Return (X, Y) of the center of cell containing provided text 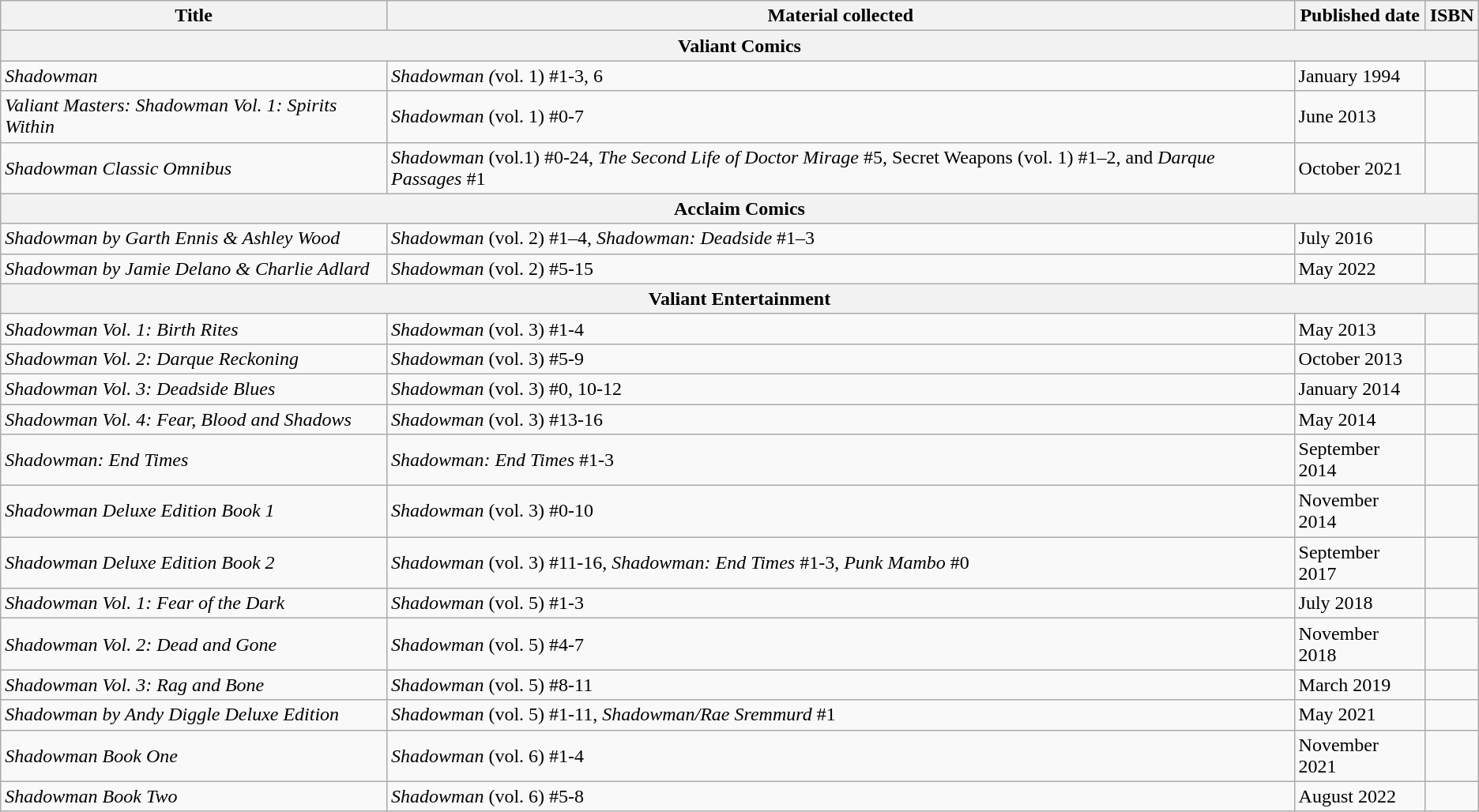
September 2017 (1360, 562)
May 2021 (1360, 715)
Shadowman (vol. 3) #5-9 (841, 359)
August 2022 (1360, 796)
Published date (1360, 16)
Shadowman: End Times #1-3 (841, 460)
October 2013 (1360, 359)
Shadowman by Andy Diggle Deluxe Edition (194, 715)
Shadowman by Jamie Delano & Charlie Adlard (194, 269)
May 2013 (1360, 329)
Shadowman (194, 76)
Shadowman (vol.1) #0-24, The Second Life of Doctor Mirage #5, Secret Weapons (vol. 1) #1–2, and Darque Passages #1 (841, 167)
July 2018 (1360, 603)
Shadowman Classic Omnibus (194, 167)
Shadowman (vol. 1) #1-3, 6 (841, 76)
Shadowman (vol. 3) #0, 10-12 (841, 389)
Valiant Comics (739, 46)
Shadowman (vol. 5) #1-3 (841, 603)
Title (194, 16)
Shadowman Deluxe Edition Book 2 (194, 562)
Valiant Entertainment (739, 299)
Shadowman Vol. 1: Fear of the Dark (194, 603)
Shadowman (vol. 1) #0-7 (841, 117)
November 2014 (1360, 512)
Shadowman Vol. 2: Darque Reckoning (194, 359)
ISBN (1452, 16)
Shadowman (vol. 6) #1-4 (841, 755)
Shadowman Vol. 2: Dead and Gone (194, 645)
Shadowman (vol. 2) #1–4, Shadowman: Deadside #1–3 (841, 239)
November 2018 (1360, 645)
Shadowman by Garth Ennis & Ashley Wood (194, 239)
July 2016 (1360, 239)
September 2014 (1360, 460)
Shadowman Vol. 1: Birth Rites (194, 329)
Acclaim Comics (739, 209)
May 2022 (1360, 269)
March 2019 (1360, 685)
Shadowman Book Two (194, 796)
Shadowman (vol. 2) #5-15 (841, 269)
Shadowman (vol. 3) #0-10 (841, 512)
Shadowman Vol. 3: Deadside Blues (194, 389)
October 2021 (1360, 167)
Shadowman (vol. 3) #11-16, Shadowman: End Times #1-3, Punk Mambo #0 (841, 562)
Shadowman: End Times (194, 460)
Shadowman Deluxe Edition Book 1 (194, 512)
January 2014 (1360, 389)
May 2014 (1360, 419)
Shadowman (vol. 3) #13-16 (841, 419)
Shadowman Vol. 4: Fear, Blood and Shadows (194, 419)
Shadowman Book One (194, 755)
Shadowman (vol. 5) #4-7 (841, 645)
Shadowman (vol. 5) #8-11 (841, 685)
January 1994 (1360, 76)
Shadowman (vol. 3) #1-4 (841, 329)
Valiant Masters: Shadowman Vol. 1: Spirits Within (194, 117)
Shadowman (vol. 6) #5-8 (841, 796)
Material collected (841, 16)
June 2013 (1360, 117)
Shadowman (vol. 5) #1-11, Shadowman/Rae Sremmurd #1 (841, 715)
Shadowman Vol. 3: Rag and Bone (194, 685)
November 2021 (1360, 755)
